From the cell containing the given text, extract its center point as (x, y) coordinate. 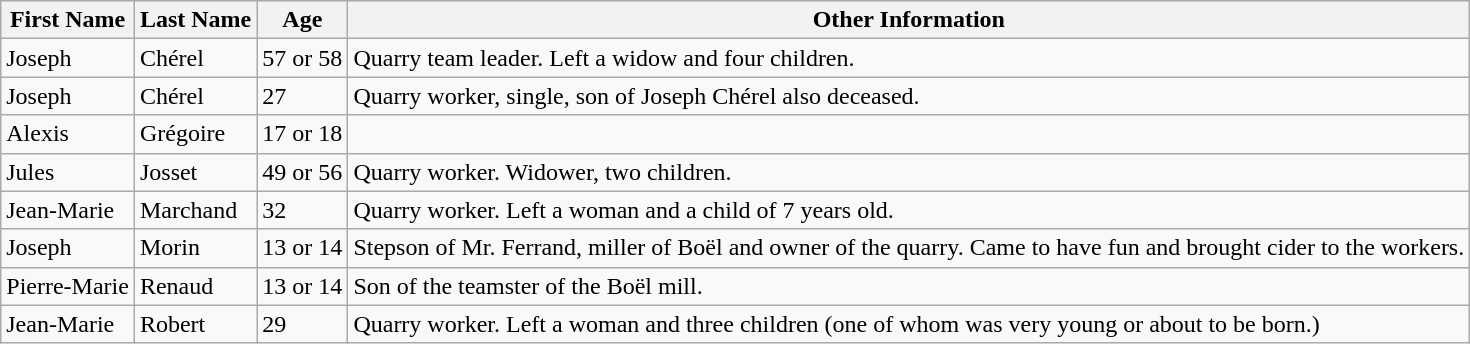
Age (302, 20)
17 or 18 (302, 134)
Quarry worker. Left a woman and a child of 7 years old. (909, 210)
Renaud (195, 286)
Pierre-Marie (68, 286)
32 (302, 210)
Marchand (195, 210)
Jules (68, 172)
Quarry worker. Widower, two children. (909, 172)
Other Information (909, 20)
Quarry worker, single, son of Joseph Chérel also deceased. (909, 96)
Grégoire (195, 134)
First Name (68, 20)
Robert (195, 324)
Josset (195, 172)
Alexis (68, 134)
Last Name (195, 20)
27 (302, 96)
Stepson of Mr. Ferrand, miller of Boël and owner of the quarry. Came to have fun and brought cider to the workers. (909, 248)
Son of the teamster of the Boël mill. (909, 286)
Quarry team leader. Left a widow and four children. (909, 58)
49 or 56 (302, 172)
Morin (195, 248)
57 or 58 (302, 58)
Quarry worker. Left a woman and three children (one of whom was very young or about to be born.) (909, 324)
29 (302, 324)
